Return (X, Y) of the center of cell containing provided text 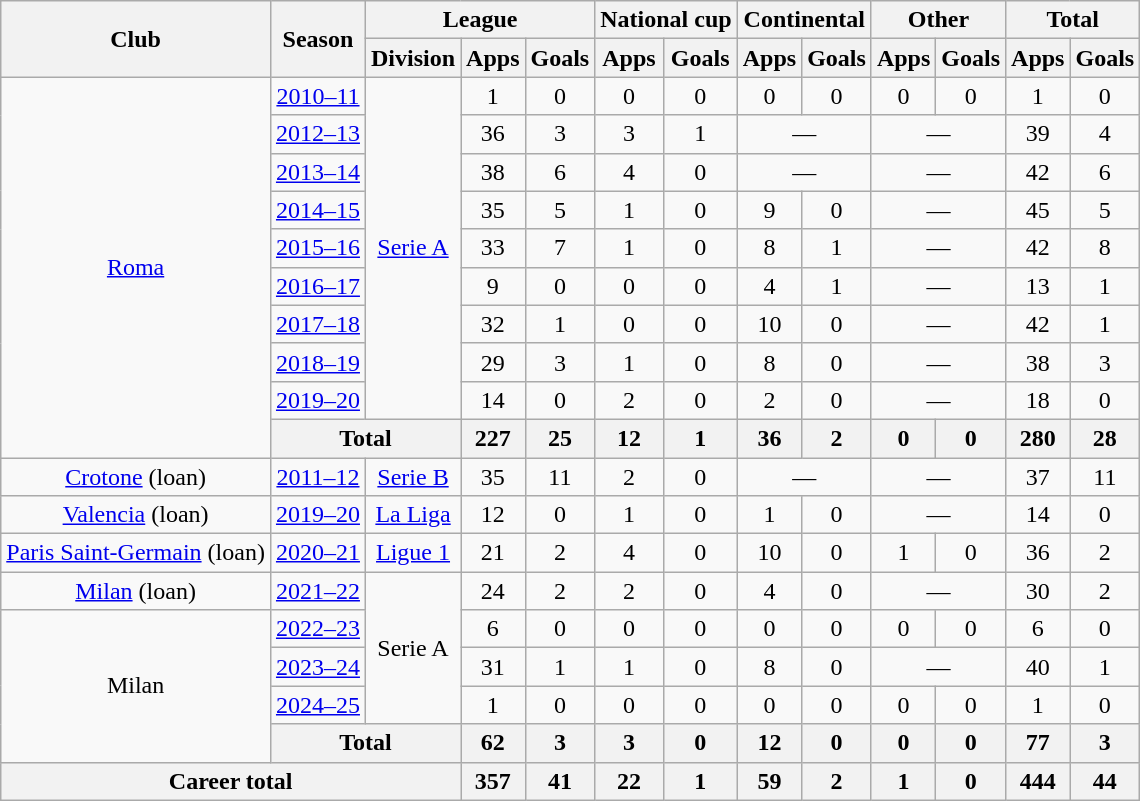
357 (493, 781)
30 (1038, 591)
77 (1038, 743)
2015–16 (318, 248)
32 (493, 324)
7 (560, 248)
2024–25 (318, 705)
Milan (136, 686)
2023–24 (318, 667)
League (480, 20)
18 (1038, 400)
Club (136, 39)
44 (1105, 781)
40 (1038, 667)
2013–14 (318, 172)
2018–19 (318, 362)
41 (560, 781)
2014–15 (318, 210)
29 (493, 362)
Division (412, 58)
2011–12 (318, 477)
Valencia (loan) (136, 515)
2020–21 (318, 553)
31 (493, 667)
Paris Saint-Germain (loan) (136, 553)
25 (560, 438)
22 (629, 781)
59 (769, 781)
39 (1038, 134)
2012–13 (318, 134)
33 (493, 248)
444 (1038, 781)
Ligue 1 (412, 553)
45 (1038, 210)
280 (1038, 438)
62 (493, 743)
28 (1105, 438)
Continental (804, 20)
Serie B (412, 477)
2016–17 (318, 286)
2010–11 (318, 96)
Crotone (loan) (136, 477)
National cup (666, 20)
La Liga (412, 515)
24 (493, 591)
2017–18 (318, 324)
13 (1038, 286)
Other (938, 20)
Roma (136, 268)
227 (493, 438)
2021–22 (318, 591)
2022–23 (318, 629)
37 (1038, 477)
Career total (231, 781)
Season (318, 39)
21 (493, 553)
Milan (loan) (136, 591)
